Output the (X, Y) coordinate of the center of the cell containing the given text.  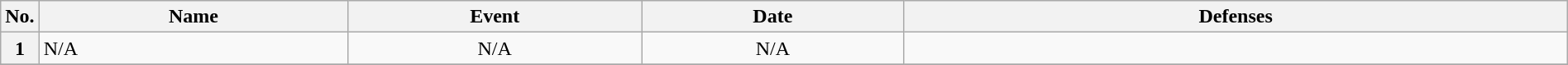
Name (194, 17)
No. (20, 17)
1 (20, 48)
Event (495, 17)
Date (772, 17)
Defenses (1236, 17)
